Return the (x, y) coordinate for the center point of the cell that contains the specified text.  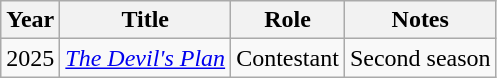
Year (30, 20)
Role (288, 20)
The Devil's Plan (146, 58)
Title (146, 20)
Second season (420, 58)
Contestant (288, 58)
2025 (30, 58)
Notes (420, 20)
